For the text-containing cell, return its midpoint in (X, Y) coordinate format. 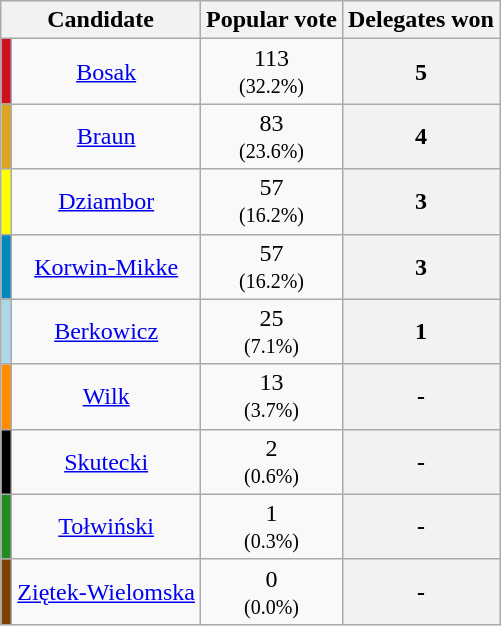
Skutecki (106, 462)
2(0.6%) (272, 462)
Ziętek-Wielomska (106, 592)
Korwin-Mikke (106, 266)
5 (420, 72)
Popular vote (272, 20)
4 (420, 136)
Berkowicz (106, 332)
Dziambor (106, 202)
Wilk (106, 396)
25(7.1%) (272, 332)
1(0.3%) (272, 526)
Delegates won (420, 20)
113(32.2%) (272, 72)
Braun (106, 136)
1 (420, 332)
13(3.7%) (272, 396)
0(0.0%) (272, 592)
Candidate (101, 20)
83(23.6%) (272, 136)
Bosak (106, 72)
Tołwiński (106, 526)
